Return (X, Y) of the center of cell containing provided text 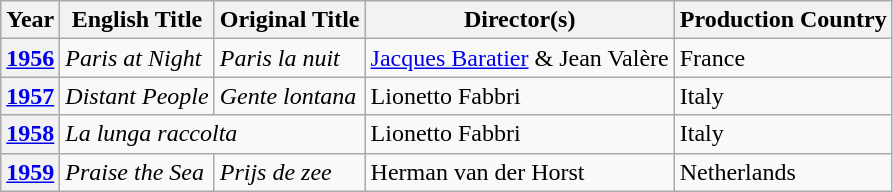
France (783, 58)
Original Title (290, 20)
Netherlands (783, 172)
1956 (30, 58)
Distant People (137, 96)
Jacques Baratier & Jean Valère (520, 58)
Prijs de zee (290, 172)
La lunga raccolta (212, 134)
Director(s) (520, 20)
English Title (137, 20)
Production Country (783, 20)
1957 (30, 96)
Gente lontana (290, 96)
1958 (30, 134)
Praise the Sea (137, 172)
Paris at Night (137, 58)
Herman van der Horst (520, 172)
1959 (30, 172)
Year (30, 20)
Paris la nuit (290, 58)
